Output the (x, y) coordinate of the center of the cell containing the given text.  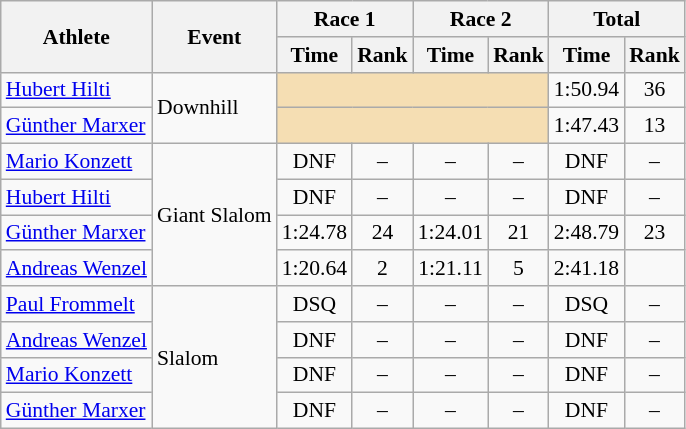
1:24.01 (450, 233)
Race 1 (345, 19)
2:41.18 (586, 269)
Total (617, 19)
23 (654, 233)
13 (654, 126)
1:21.11 (450, 269)
Race 2 (481, 19)
2:48.79 (586, 233)
Athlete (76, 36)
1:24.78 (314, 233)
Paul Frommelt (76, 304)
1:20.64 (314, 269)
24 (382, 233)
Event (214, 36)
Downhill (214, 108)
Giant Slalom (214, 215)
1:47.43 (586, 126)
Slalom (214, 357)
2 (382, 269)
1:50.94 (586, 90)
21 (518, 233)
5 (518, 269)
36 (654, 90)
